Extract the (X, Y) coordinate from the center of the cell holding the provided text.  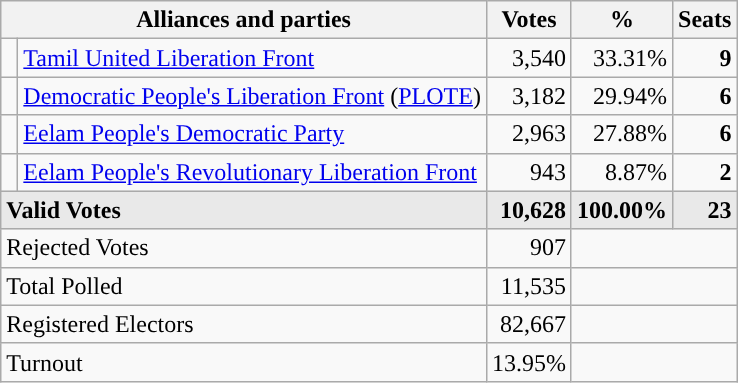
2 (705, 172)
907 (528, 248)
29.94% (622, 96)
Votes (528, 20)
Eelam People's Revolutionary Liberation Front (252, 172)
3,182 (528, 96)
Registered Electors (244, 324)
Democratic People's Liberation Front (PLOTE) (252, 96)
11,535 (528, 286)
10,628 (528, 210)
27.88% (622, 134)
943 (528, 172)
Tamil United Liberation Front (252, 58)
% (622, 20)
9 (705, 58)
23 (705, 210)
Seats (705, 20)
8.87% (622, 172)
Valid Votes (244, 210)
Eelam People's Democratic Party (252, 134)
Total Polled (244, 286)
Rejected Votes (244, 248)
100.00% (622, 210)
33.31% (622, 58)
Turnout (244, 362)
3,540 (528, 58)
82,667 (528, 324)
13.95% (528, 362)
2,963 (528, 134)
Alliances and parties (244, 20)
